Extract the [x, y] coordinate from the center of the cell holding the provided text.  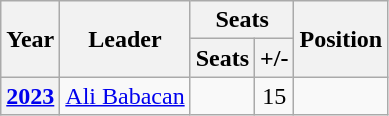
2023 [30, 96]
Ali Babacan [125, 96]
Position [341, 39]
Leader [125, 39]
15 [274, 96]
+/- [274, 58]
Year [30, 39]
